Output the [x, y] coordinate of the center of the cell containing the given text.  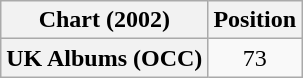
Position [255, 20]
UK Albums (OCC) [104, 58]
Chart (2002) [104, 20]
73 [255, 58]
